Return the (x, y) coordinate for the center point of the cell that contains the specified text.  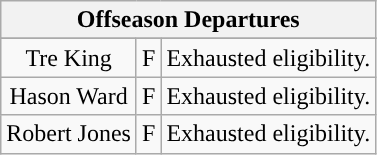
Robert Jones (69, 134)
Offseason Departures (188, 20)
Hason Ward (69, 96)
Tre King (69, 58)
